Identify which cell holds the provided text, then report its (X, Y) central coordinate. 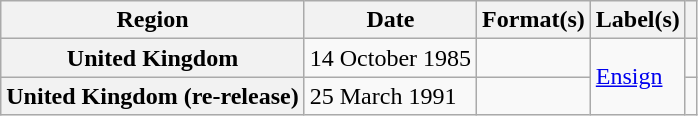
Format(s) (534, 20)
United Kingdom (re-release) (152, 96)
Region (152, 20)
Label(s) (638, 20)
Date (390, 20)
United Kingdom (152, 58)
14 October 1985 (390, 58)
Ensign (638, 77)
25 March 1991 (390, 96)
